Provide the [X, Y] coordinate of the cell's center where the given text is located.  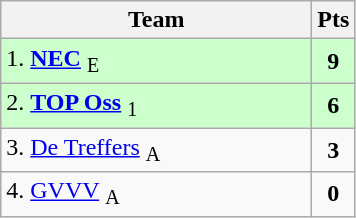
2. TOP Oss 1 [156, 105]
6 [334, 105]
9 [334, 61]
3 [334, 150]
Team [156, 20]
Pts [334, 20]
0 [334, 194]
1. NEC E [156, 61]
3. De Treffers A [156, 150]
4. GVVV A [156, 194]
